Pinpoint the cell where the given text exists, returning its (x, y) midpoint coordinate. 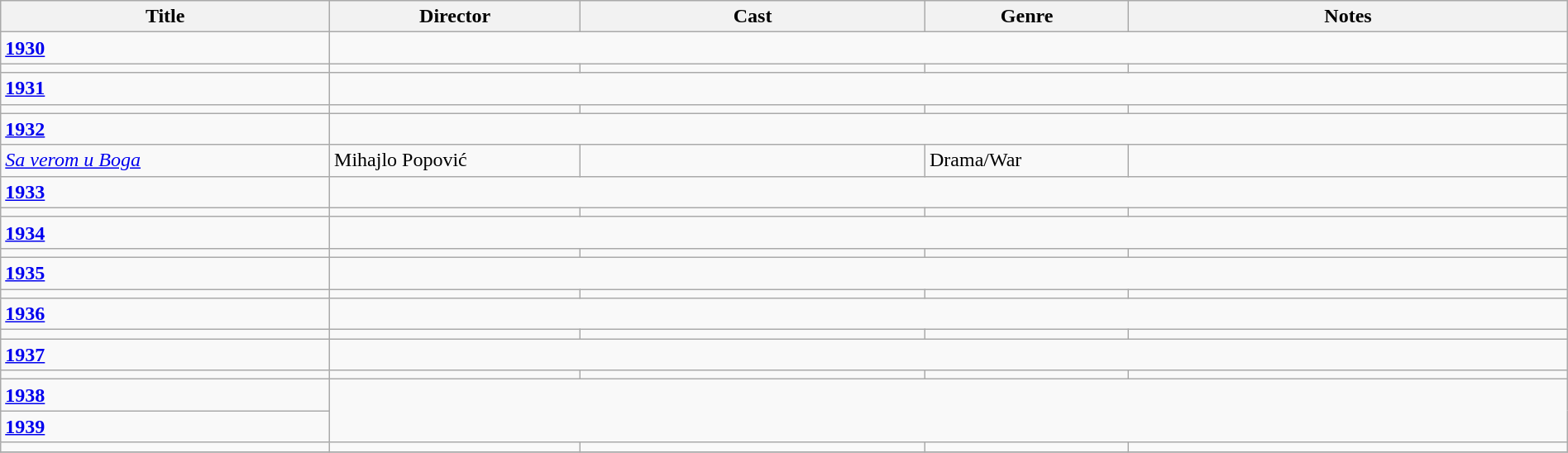
1934 (165, 232)
1935 (165, 273)
Sa verom u Boga (165, 160)
1933 (165, 192)
Director (455, 17)
Mihajlo Popović (455, 160)
Drama/War (1026, 160)
1939 (165, 427)
1936 (165, 314)
1937 (165, 355)
Cast (753, 17)
1938 (165, 395)
1930 (165, 48)
1931 (165, 88)
Genre (1026, 17)
1932 (165, 129)
Title (165, 17)
Notes (1348, 17)
